Locate the cell with the specified text and output its [x, y] center coordinate. 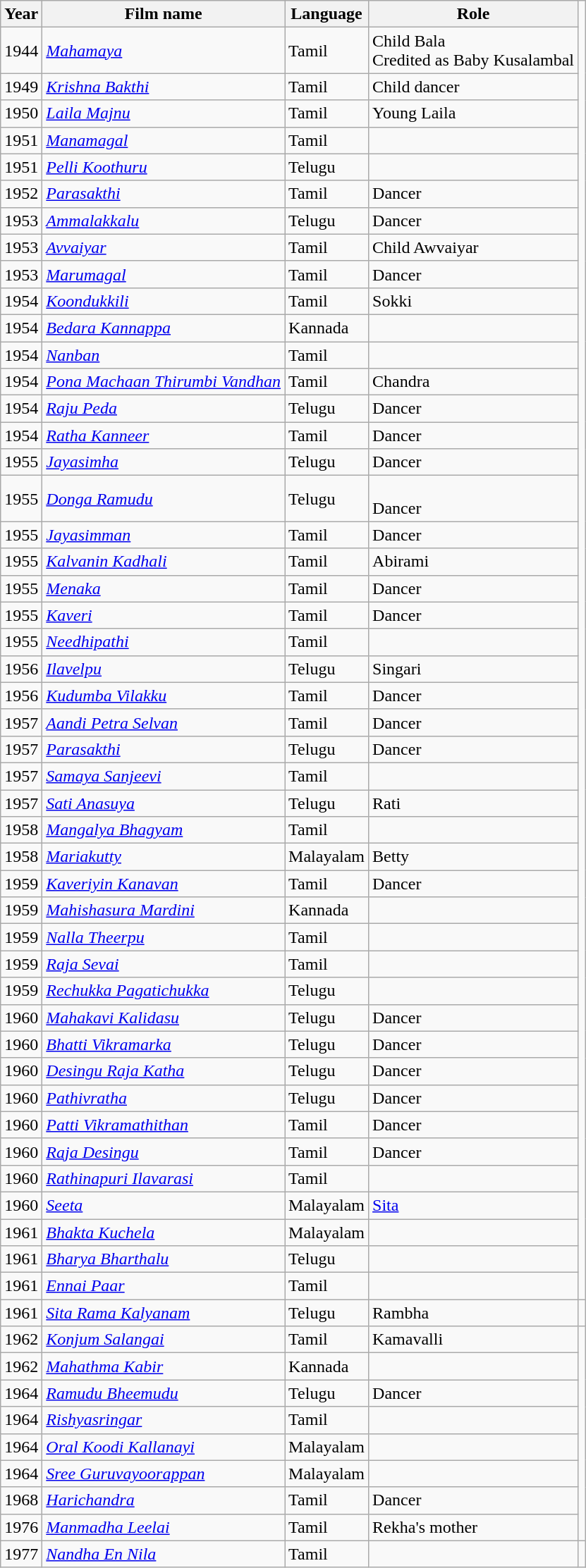
Patti Vikramathithan [164, 1125]
Mariakutty [164, 857]
Rishyasringar [164, 1420]
Harichandra [164, 1500]
Child Awvaiyar [474, 247]
Oral Koodi Kallanayi [164, 1447]
1952 [21, 194]
Konjum Salangai [164, 1340]
Ammalakkalu [164, 221]
Samaya Sanjeevi [164, 776]
Nandha En Nila [164, 1554]
Pathivratha [164, 1098]
Krishna Bakthi [164, 87]
Menaka [164, 588]
Kudumba Vilakku [164, 696]
Kalvanin Kadhali [164, 562]
1976 [21, 1527]
Rechukka Pagatichukka [164, 991]
Avvaiyar [164, 247]
Mangalya Bhagyam [164, 830]
Marumagal [164, 274]
Rathinapuri Ilavarasi [164, 1178]
Sati Anasuya [164, 803]
Language [327, 14]
1944 [21, 51]
Bharya Bharthalu [164, 1259]
Manmadha Leelai [164, 1527]
Mahakavi Kalidasu [164, 1018]
Rati [474, 803]
Raju Peda [164, 409]
Sita Rama Kalyanam [164, 1313]
Donga Ramudu [164, 499]
Desingu Raja Katha [164, 1071]
1968 [21, 1500]
Seeta [164, 1205]
Rambha [474, 1313]
Ratha Kanneer [164, 436]
Sokki [474, 301]
Pelli Koothuru [164, 167]
Bhakta Kuchela [164, 1233]
Mahamaya [164, 51]
Sita [474, 1205]
Abirami [474, 562]
Young Laila [474, 113]
1950 [21, 113]
Jayasimman [164, 535]
Kamavalli [474, 1340]
Sree Guruvayoorappan [164, 1474]
Rekha's mother [474, 1527]
Singari [474, 669]
1977 [21, 1554]
Ennai Paar [164, 1286]
Kaveri [164, 615]
Child BalaCredited as Baby Kusalambal [474, 51]
Ramudu Bheemudu [164, 1393]
Mahathma Kabir [164, 1366]
Nanban [164, 354]
Pona Machaan Thirumbi Vandhan [164, 382]
Nalla Theerpu [164, 937]
Raja Desingu [164, 1152]
Role [474, 14]
Ilavelpu [164, 669]
Film name [164, 14]
Needhipathi [164, 642]
Jayasimha [164, 462]
Chandra [474, 382]
Manamagal [164, 140]
Child dancer [474, 87]
Mahishasura Mardini [164, 910]
Bedara Kannappa [164, 328]
Laila Majnu [164, 113]
Kaveriyin Kanavan [164, 884]
Raja Sevai [164, 964]
Koondukkili [164, 301]
Year [21, 14]
Betty [474, 857]
Aandi Petra Selvan [164, 722]
Bhatti Vikramarka [164, 1044]
1949 [21, 87]
